Capture the cell that displays the provided text and extract its (X, Y) central coordinate. 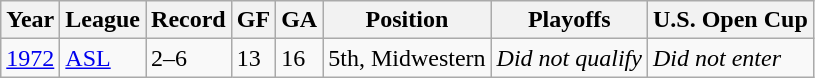
2–6 (189, 58)
GA (300, 20)
16 (300, 58)
1972 (30, 58)
5th, Midwestern (407, 58)
GF (253, 20)
League (103, 20)
Playoffs (569, 20)
Did not enter (730, 58)
Did not qualify (569, 58)
Record (189, 20)
Year (30, 20)
ASL (103, 58)
13 (253, 58)
U.S. Open Cup (730, 20)
Position (407, 20)
